From the cell containing the given text, extract its center point as (X, Y) coordinate. 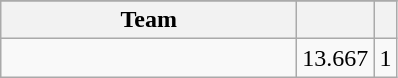
13.667 (336, 58)
1 (386, 58)
Team (149, 20)
